From the cell containing the given text, extract its center point as [x, y] coordinate. 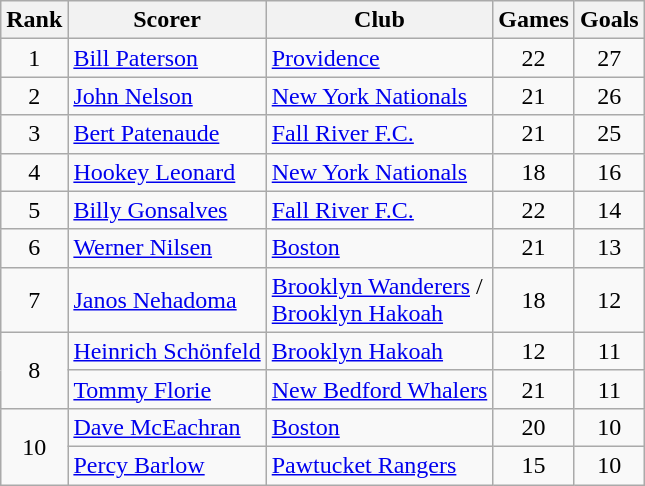
26 [609, 96]
20 [534, 427]
Club [380, 20]
Scorer [167, 20]
7 [34, 300]
Bert Patenaude [167, 134]
Tommy Florie [167, 389]
2 [34, 96]
New Bedford Whalers [380, 389]
Rank [34, 20]
14 [609, 210]
Brooklyn Hakoah [380, 351]
Brooklyn Wanderers /Brooklyn Hakoah [380, 300]
Providence [380, 58]
16 [609, 172]
25 [609, 134]
5 [34, 210]
Werner Nilsen [167, 248]
15 [534, 465]
1 [34, 58]
Dave McEachran [167, 427]
Hookey Leonard [167, 172]
6 [34, 248]
Billy Gonsalves [167, 210]
13 [609, 248]
Percy Barlow [167, 465]
Pawtucket Rangers [380, 465]
3 [34, 134]
Goals [609, 20]
Games [534, 20]
John Nelson [167, 96]
4 [34, 172]
Bill Paterson [167, 58]
27 [609, 58]
Janos Nehadoma [167, 300]
Heinrich Schönfeld [167, 351]
8 [34, 370]
